Extract the (x, y) coordinate from the center of the cell holding the provided text.  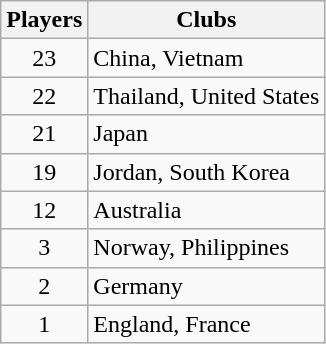
12 (44, 210)
22 (44, 96)
China, Vietnam (206, 58)
21 (44, 134)
Thailand, United States (206, 96)
Jordan, South Korea (206, 172)
Germany (206, 286)
3 (44, 248)
1 (44, 324)
Norway, Philippines (206, 248)
England, France (206, 324)
23 (44, 58)
19 (44, 172)
Japan (206, 134)
Clubs (206, 20)
Players (44, 20)
Australia (206, 210)
2 (44, 286)
